Identify which cell holds the provided text, then report its [X, Y] central coordinate. 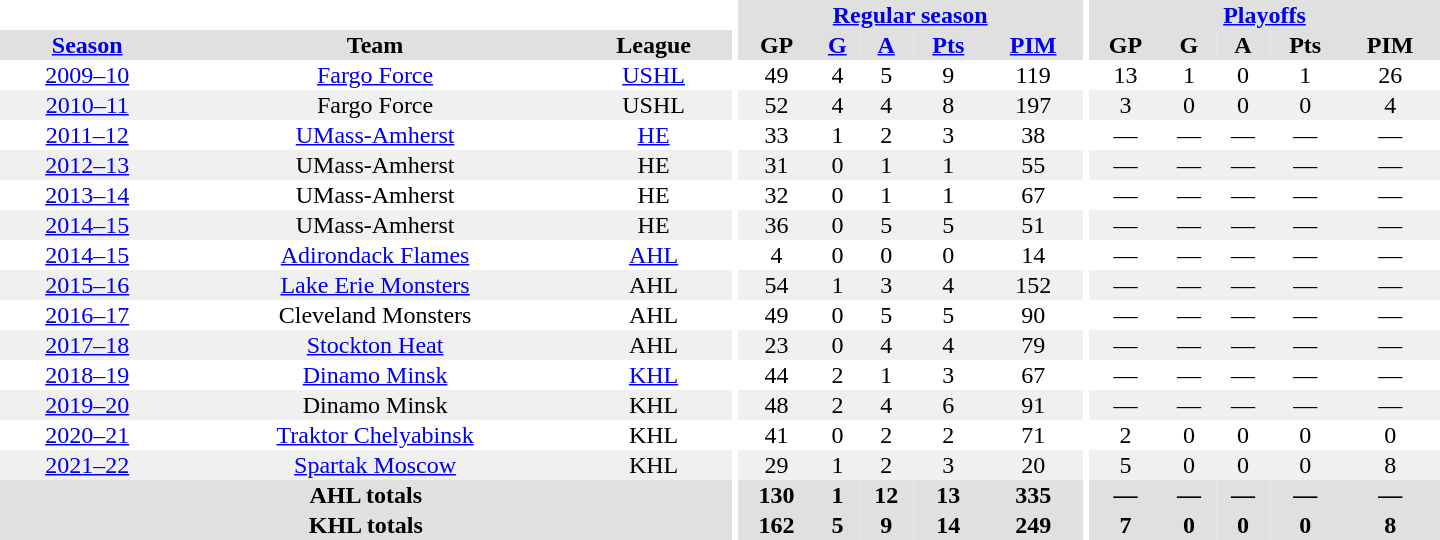
54 [776, 285]
55 [1033, 165]
41 [776, 435]
2017–18 [87, 345]
2015–16 [87, 285]
44 [776, 375]
2021–22 [87, 465]
2012–13 [87, 165]
Traktor Chelyabinsk [374, 435]
2020–21 [87, 435]
26 [1390, 75]
36 [776, 225]
119 [1033, 75]
2013–14 [87, 195]
90 [1033, 315]
130 [776, 495]
2019–20 [87, 405]
152 [1033, 285]
AHL totals [366, 495]
335 [1033, 495]
29 [776, 465]
51 [1033, 225]
79 [1033, 345]
2018–19 [87, 375]
Regular season [910, 15]
162 [776, 525]
Adirondack Flames [374, 255]
249 [1033, 525]
197 [1033, 105]
KHL totals [366, 525]
33 [776, 135]
12 [886, 495]
91 [1033, 405]
League [654, 45]
52 [776, 105]
Season [87, 45]
20 [1033, 465]
31 [776, 165]
23 [776, 345]
Playoffs [1264, 15]
6 [948, 405]
32 [776, 195]
2011–12 [87, 135]
Spartak Moscow [374, 465]
48 [776, 405]
7 [1126, 525]
71 [1033, 435]
Cleveland Monsters [374, 315]
38 [1033, 135]
2009–10 [87, 75]
Lake Erie Monsters [374, 285]
Team [374, 45]
2016–17 [87, 315]
2010–11 [87, 105]
Stockton Heat [374, 345]
